Scan for the cell matching the given text and deliver its [X, Y] coordinate at center. 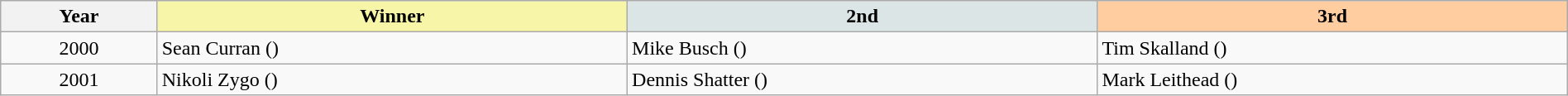
2nd [863, 17]
Mike Busch () [863, 48]
2001 [79, 79]
Dennis Shatter () [863, 79]
Year [79, 17]
Mark Leithead () [1332, 79]
Sean Curran () [392, 48]
2000 [79, 48]
3rd [1332, 17]
Tim Skalland () [1332, 48]
Nikoli Zygo () [392, 79]
Winner [392, 17]
